Provide the [X, Y] coordinate of the cell's center where the given text is located.  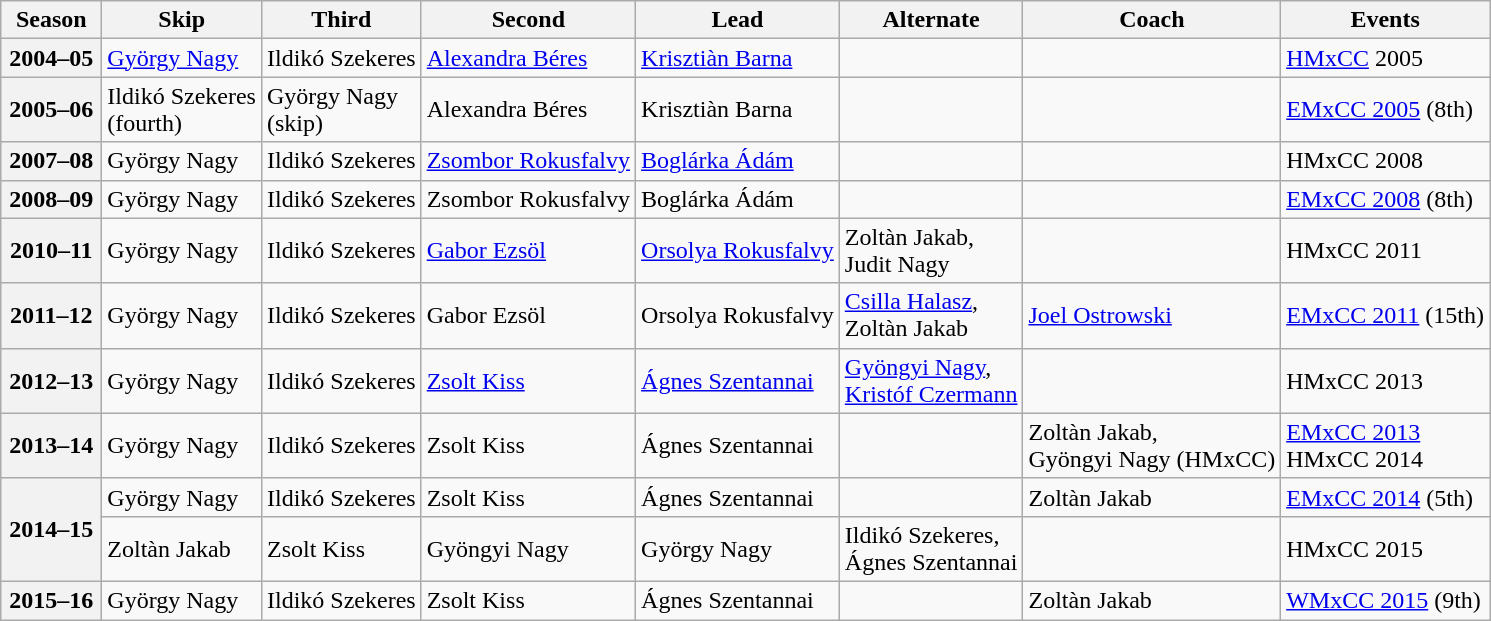
2013–14 [52, 446]
2010–11 [52, 250]
2012–13 [52, 380]
Third [341, 20]
Joel Ostrowski [1152, 316]
2015–16 [52, 600]
HMxCC 2015 [1386, 548]
Gyöngyi Nagy [528, 548]
Gyöngyi Nagy,Kristóf Czermann [931, 380]
EMxCC 2005 (8th) [1386, 110]
2011–12 [52, 316]
Ildikó Szekeres(fourth) [182, 110]
2005–06 [52, 110]
WMxCC 2015 (9th) [1386, 600]
Csilla Halasz,Zoltàn Jakab [931, 316]
2014–15 [52, 530]
HMxCC 2005 [1386, 58]
Events [1386, 20]
Zoltàn Jakab,Judit Nagy [931, 250]
Alternate [931, 20]
2007–08 [52, 161]
HMxCC 2011 [1386, 250]
HMxCC 2013 [1386, 380]
Coach [1152, 20]
EMxCC 2014 (5th) [1386, 497]
György Nagy(skip) [341, 110]
EMxCC 2013 HMxCC 2014 [1386, 446]
EMxCC 2008 (8th) [1386, 199]
Lead [738, 20]
2008–09 [52, 199]
2004–05 [52, 58]
HMxCC 2008 [1386, 161]
Second [528, 20]
Season [52, 20]
Ildikó Szekeres,Ágnes Szentannai [931, 548]
Skip [182, 20]
Zoltàn Jakab,Gyöngyi Nagy (HMxCC) [1152, 446]
EMxCC 2011 (15th) [1386, 316]
